Identify which cell holds the provided text, then report its [X, Y] central coordinate. 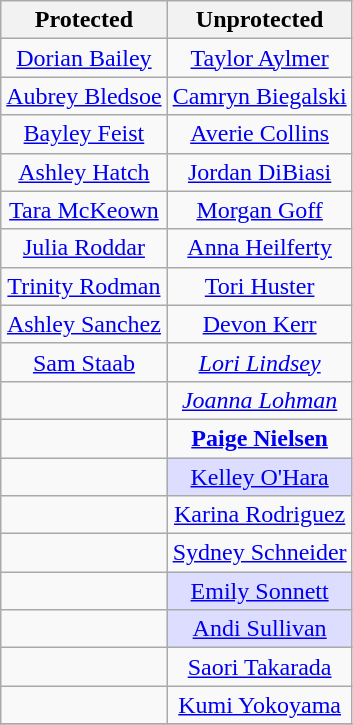
Dorian Bailey [84, 58]
Trinity Rodman [84, 286]
Bayley Feist [84, 134]
Saori Takarada [260, 667]
Kelley O'Hara [260, 477]
Emily Sonnett [260, 591]
Karina Rodriguez [260, 515]
Kumi Yokoyama [260, 705]
Andi Sullivan [260, 629]
Taylor Aylmer [260, 58]
Ashley Sanchez [84, 324]
Anna Heilferty [260, 248]
Averie Collins [260, 134]
Lori Lindsey [260, 362]
Sam Staab [84, 362]
Morgan Goff [260, 210]
Aubrey Bledsoe [84, 96]
Paige Nielsen [260, 438]
Tori Huster [260, 286]
Sydney Schneider [260, 553]
Julia Roddar [84, 248]
Ashley Hatch [84, 172]
Camryn Biegalski [260, 96]
Joanna Lohman [260, 400]
Tara McKeown [84, 210]
Protected [84, 20]
Jordan DiBiasi [260, 172]
Devon Kerr [260, 324]
Unprotected [260, 20]
